Pinpoint the cell where the given text exists, returning its (x, y) midpoint coordinate. 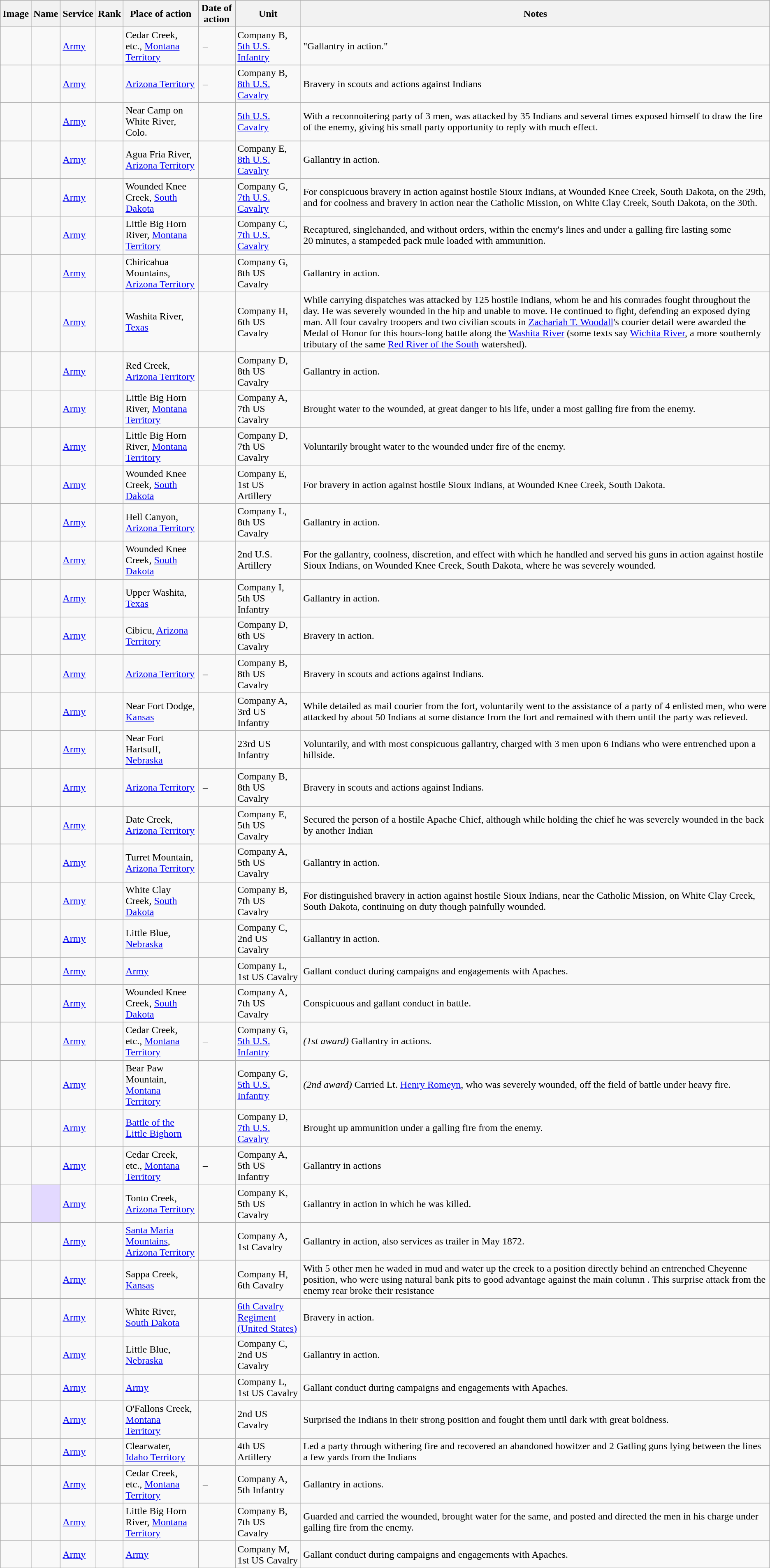
Bear Paw Mountain, Montana Territory (161, 1085)
Company D, 7th US Cavalry (268, 446)
Company D, 8th US Cavalry (268, 371)
Company E, 1st US Artillery (268, 484)
6th Cavalry Regiment (United States) (268, 1317)
O'Fallons Creek, Montana Territory (161, 1420)
For bravery in action against hostile Sioux Indians, at Wounded Knee Creek, South Dakota. (536, 484)
Company G, 7th U.S. Cavalry (268, 197)
"Gallantry in action." (536, 46)
Near Camp on White River, Colo. (161, 122)
Company E, 5th US Cavalry (268, 825)
Company A, 1st Cavalry (268, 1242)
Company B, 8th U.S. Cavalry (268, 84)
(2nd award) Carried Lt. Henry Romeyn, who was severely wounded, off the field of battle under heavy fire. (536, 1085)
Washita River, Texas (161, 322)
Company G, 8th US Cavalry (268, 273)
Company C, 7th U.S. Cavalry (268, 235)
Company E, 8th U.S. Cavalry (268, 160)
Sappa Creek, Kansas (161, 1279)
Image (16, 14)
Guarded and carried the wounded, brought water for the same, and posted and directed the men in his charge under galling fire from the enemy. (536, 1522)
White River, South Dakota (161, 1317)
Company A, 5th US Cavalry (268, 863)
Company A, 5th US Infantry (268, 1166)
Company H, 6th Cavalry (268, 1279)
Gallantry in action, also services as trailer in May 1872. (536, 1242)
2nd US Cavalry (268, 1420)
Turret Mountain, Arizona Territory (161, 863)
4th US Artillery (268, 1452)
Company I, 5th US Infantry (268, 598)
Battle of the Little Bighorn (161, 1128)
Near Fort Dodge, Kansas (161, 712)
Service (78, 14)
Name (46, 14)
Rank (109, 14)
Company A, 3rd US Infantry (268, 712)
Led a party through withering fire and recovered an abandoned howitzer and 2 Gatling guns lying between the lines a few yards from the Indians (536, 1452)
(1st award) Gallantry in actions. (536, 1041)
Voluntarily, and with most conspicuous gallantry, charged with 3 men upon 6 Indians who were entrenched upon a hillside. (536, 749)
Brought up ammunition under a galling fire from the enemy. (536, 1128)
Company L, 8th US Cavalry (268, 523)
Gallantry in action in which he was killed. (536, 1204)
Chiricahua Mountains, Arizona Territory (161, 273)
Surprised the Indians in their strong position and fought them until dark with great boldness. (536, 1420)
Tonto Creek, Arizona Territory (161, 1204)
Bravery in scouts and actions against Indians (536, 84)
Voluntarily brought water to the wounded under fire of the enemy. (536, 446)
Company M, 1st US Cavalry (268, 1554)
2nd U.S. Artillery (268, 560)
Upper Washita, Texas (161, 598)
Company D, 6th US Cavalry (268, 636)
Secured the person of a hostile Apache Chief, although while holding the chief he was severely wounded in the back by another Indian (536, 825)
Company D, 7th U.S. Cavalry (268, 1128)
White Clay Creek, South Dakota (161, 901)
Company B, 5th U.S. Infantry (268, 46)
Clearwater, Idaho Territory (161, 1452)
Santa Maria Mountains, Arizona Territory (161, 1242)
Company H, 6th US Cavalry (268, 322)
Cibicu, Arizona Territory (161, 636)
Notes (536, 14)
Agua Fria River, Arizona Territory (161, 160)
Conspicuous and gallant conduct in battle. (536, 1003)
Company K, 5th US Cavalry (268, 1204)
5th U.S. Cavalry (268, 122)
Unit (268, 14)
Brought water to the wounded, at great danger to his life, under a most galling fire from the enemy. (536, 409)
Gallantry in actions. (536, 1484)
Date Creek, Arizona Territory (161, 825)
Red Creek, Arizona Territory (161, 371)
Gallantry in actions (536, 1166)
Near Fort Hartsuff, Nebraska (161, 749)
Company A, 5th Infantry (268, 1484)
23rd US Infantry (268, 749)
Place of action (161, 14)
Date of action (217, 14)
Hell Canyon, Arizona Territory (161, 523)
